For the text-containing cell, return its midpoint in (X, Y) coordinate format. 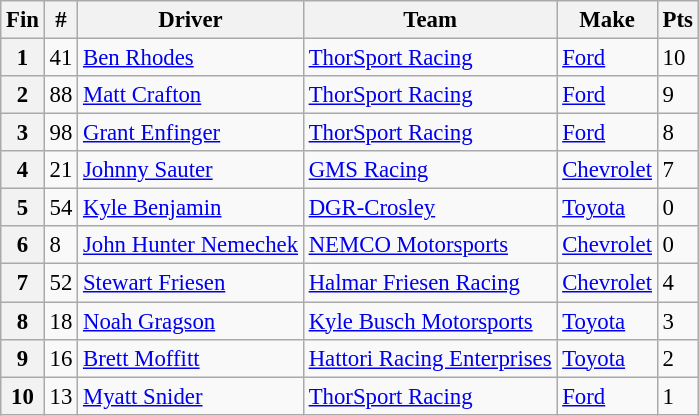
# (60, 20)
21 (60, 170)
Myatt Snider (191, 396)
16 (60, 358)
Matt Crafton (191, 95)
Ben Rhodes (191, 58)
41 (60, 58)
13 (60, 396)
98 (60, 133)
5 (23, 208)
52 (60, 283)
Grant Enfinger (191, 133)
Make (607, 20)
18 (60, 321)
Fin (23, 20)
Kyle Benjamin (191, 208)
88 (60, 95)
Brett Moffitt (191, 358)
Kyle Busch Motorsports (430, 321)
Stewart Friesen (191, 283)
Johnny Sauter (191, 170)
Hattori Racing Enterprises (430, 358)
Pts (678, 20)
Team (430, 20)
Halmar Friesen Racing (430, 283)
Noah Gragson (191, 321)
NEMCO Motorsports (430, 245)
GMS Racing (430, 170)
DGR-Crosley (430, 208)
John Hunter Nemechek (191, 245)
Driver (191, 20)
54 (60, 208)
6 (23, 245)
